Output the (X, Y) coordinate of the center of the cell containing the given text.  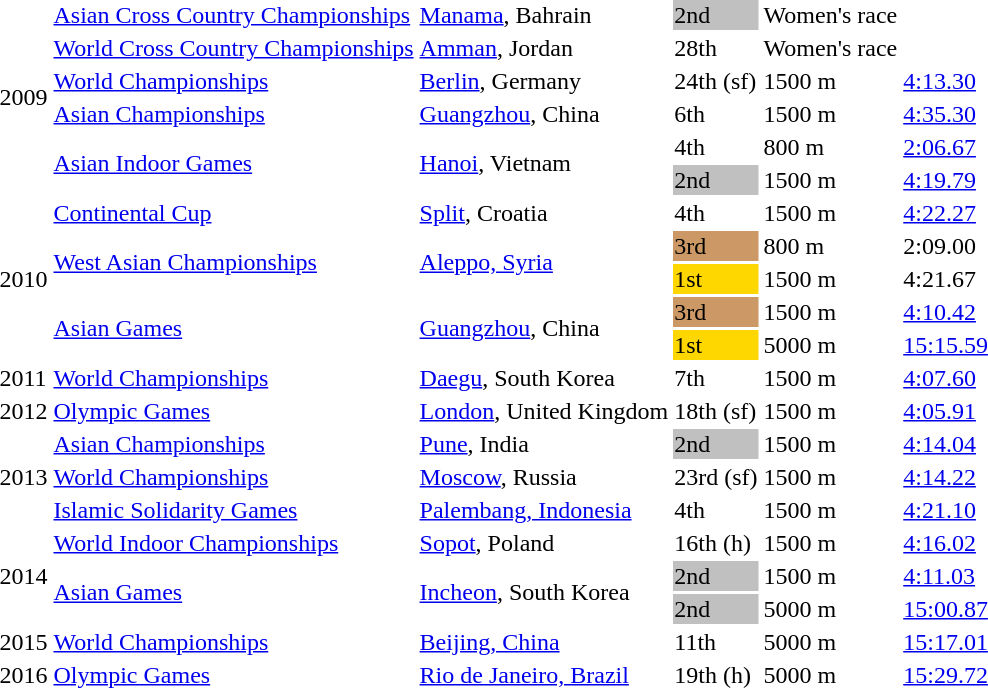
World Cross Country Championships (234, 48)
16th (h) (716, 543)
Hanoi, Vietnam (544, 164)
Asian Cross Country Championships (234, 15)
11th (716, 642)
23rd (sf) (716, 477)
Split, Croatia (544, 213)
Manama, Bahrain (544, 15)
Olympic Games (234, 411)
24th (sf) (716, 81)
Berlin, Germany (544, 81)
Aleppo, Syria (544, 262)
London, United Kingdom (544, 411)
Beijing, China (544, 642)
Asian Indoor Games (234, 164)
Pune, India (544, 444)
7th (716, 378)
Islamic Solidarity Games (234, 510)
28th (716, 48)
Daegu, South Korea (544, 378)
World Indoor Championships (234, 543)
Amman, Jordan (544, 48)
Moscow, Russia (544, 477)
West Asian Championships (234, 262)
6th (716, 114)
Incheon, South Korea (544, 592)
Palembang, Indonesia (544, 510)
18th (sf) (716, 411)
Sopot, Poland (544, 543)
Continental Cup (234, 213)
